Extract the (X, Y) coordinate from the center of the cell holding the provided text.  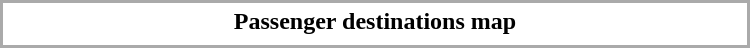
Passenger destinations map (375, 21)
